Return [X, Y] of the center of cell containing provided text 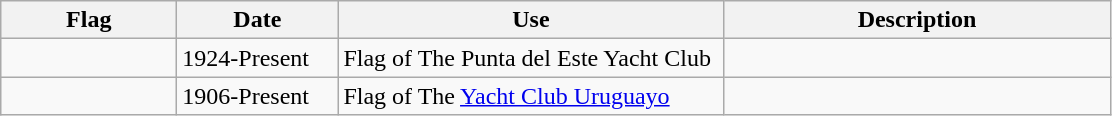
Use [531, 20]
1906-Present [258, 96]
Date [258, 20]
Flag of The Yacht Club Uruguayo [531, 96]
Flag of The Punta del Este Yacht Club [531, 58]
1924-Present [258, 58]
Flag [89, 20]
Description [917, 20]
